Pinpoint the cell where the given text exists, returning its [X, Y] midpoint coordinate. 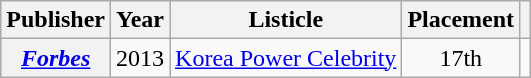
Placement [461, 20]
Listicle [286, 20]
2013 [140, 58]
Forbes [56, 58]
Korea Power Celebrity [286, 58]
Publisher [56, 20]
17th [461, 58]
Year [140, 20]
